Provide the [x, y] coordinate of the cell's center where the given text is located.  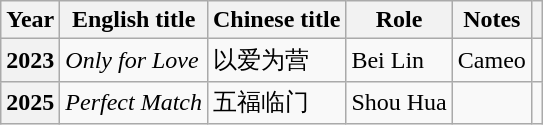
Bei Lin [399, 60]
Cameo [492, 60]
Shou Hua [399, 102]
Year [30, 20]
English title [134, 20]
Chinese title [276, 20]
Only for Love [134, 60]
Notes [492, 20]
以爱为营 [276, 60]
2025 [30, 102]
Role [399, 20]
Perfect Match [134, 102]
2023 [30, 60]
五福临门 [276, 102]
